Search for the cell housing the specified text and yield its (x, y) center coordinate. 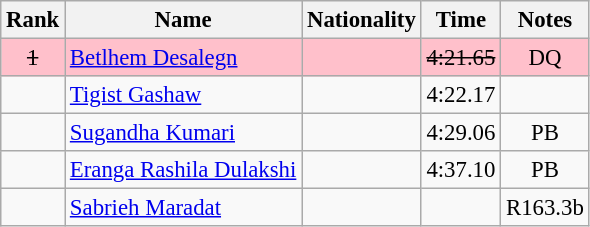
Betlhem Desalegn (184, 58)
Sabrieh Maradat (184, 208)
Name (184, 20)
Time (461, 20)
4:21.65 (461, 58)
DQ (545, 58)
4:22.17 (461, 95)
Tigist Gashaw (184, 95)
Rank (33, 20)
R163.3b (545, 208)
1 (33, 58)
Sugandha Kumari (184, 133)
Notes (545, 20)
Eranga Rashila Dulakshi (184, 170)
Nationality (362, 20)
4:29.06 (461, 133)
4:37.10 (461, 170)
